Find where the given text appears and provide that cell's center as (X, Y) coordinate. 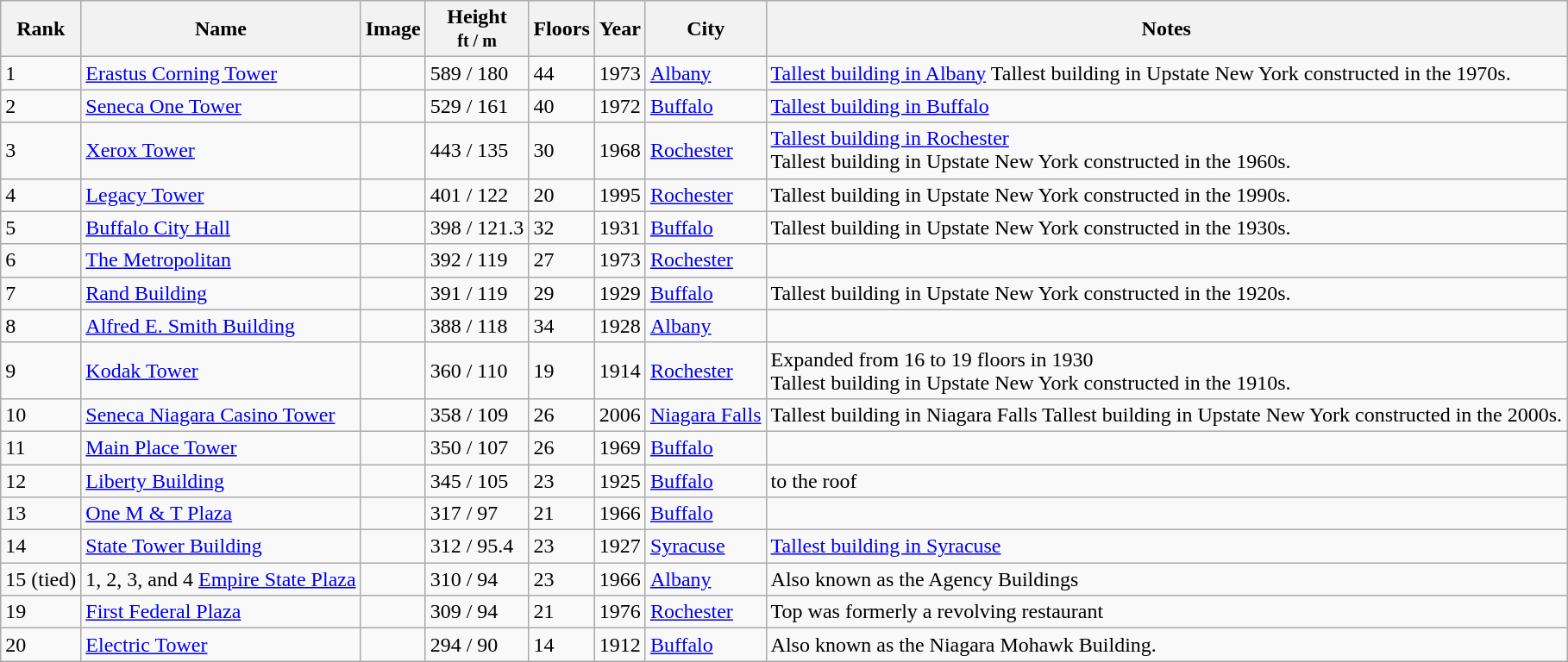
Legacy Tower (221, 195)
294 / 90 (477, 645)
Tallest building in Niagara Falls Tallest building in Upstate New York constructed in the 2000s. (1166, 415)
2 (41, 106)
Main Place Tower (221, 447)
Tallest building in Buffalo (1166, 106)
City (706, 29)
1931 (619, 228)
1928 (619, 326)
1929 (619, 293)
391 / 119 (477, 293)
392 / 119 (477, 260)
Tallest building in RochesterTallest building in Upstate New York constructed in the 1960s. (1166, 150)
1 (41, 73)
Tallest building in Upstate New York constructed in the 1920s. (1166, 293)
32 (561, 228)
Xerox Tower (221, 150)
1925 (619, 480)
358 / 109 (477, 415)
Also known as the Niagara Mohawk Building. (1166, 645)
350 / 107 (477, 447)
The Metropolitan (221, 260)
Seneca Niagara Casino Tower (221, 415)
First Federal Plaza (221, 612)
34 (561, 326)
1927 (619, 546)
30 (561, 150)
Heightft / m (477, 29)
Seneca One Tower (221, 106)
5 (41, 228)
1, 2, 3, and 4 Empire State Plaza (221, 579)
Electric Tower (221, 645)
Tallest building in Albany Tallest building in Upstate New York constructed in the 1970s. (1166, 73)
317 / 97 (477, 514)
7 (41, 293)
310 / 94 (477, 579)
6 (41, 260)
Syracuse (706, 546)
Year (619, 29)
29 (561, 293)
Tallest building in Upstate New York constructed in the 1990s. (1166, 195)
388 / 118 (477, 326)
Rand Building (221, 293)
1972 (619, 106)
15 (tied) (41, 579)
11 (41, 447)
Niagara Falls (706, 415)
Notes (1166, 29)
One M & T Plaza (221, 514)
Floors (561, 29)
40 (561, 106)
9 (41, 371)
8 (41, 326)
10 (41, 415)
401 / 122 (477, 195)
345 / 105 (477, 480)
529 / 161 (477, 106)
1912 (619, 645)
1914 (619, 371)
State Tower Building (221, 546)
312 / 95.4 (477, 546)
1995 (619, 195)
3 (41, 150)
Erastus Corning Tower (221, 73)
309 / 94 (477, 612)
12 (41, 480)
13 (41, 514)
Tallest building in Syracuse (1166, 546)
398 / 121.3 (477, 228)
Expanded from 16 to 19 floors in 1930Tallest building in Upstate New York constructed in the 1910s. (1166, 371)
360 / 110 (477, 371)
Top was formerly a revolving restaurant (1166, 612)
to the roof (1166, 480)
Kodak Tower (221, 371)
44 (561, 73)
Buffalo City Hall (221, 228)
Image (393, 29)
443 / 135 (477, 150)
Also known as the Agency Buildings (1166, 579)
4 (41, 195)
Rank (41, 29)
2006 (619, 415)
Liberty Building (221, 480)
27 (561, 260)
Tallest building in Upstate New York constructed in the 1930s. (1166, 228)
1968 (619, 150)
Name (221, 29)
1976 (619, 612)
Alfred E. Smith Building (221, 326)
1969 (619, 447)
589 / 180 (477, 73)
